Identify which cell holds the provided text, then report its [x, y] central coordinate. 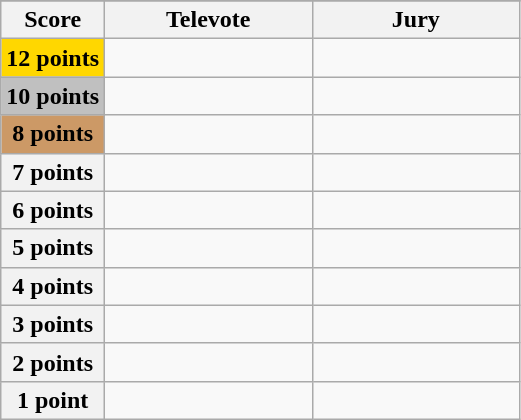
12 points [53, 58]
7 points [53, 172]
5 points [53, 248]
3 points [53, 324]
2 points [53, 362]
Televote [209, 20]
8 points [53, 134]
6 points [53, 210]
1 point [53, 400]
10 points [53, 96]
Score [53, 20]
4 points [53, 286]
Jury [416, 20]
